Extract the [X, Y] coordinate from the center of the cell holding the provided text.  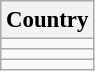
Country [48, 20]
